For the text-containing cell, return its midpoint in [X, Y] coordinate format. 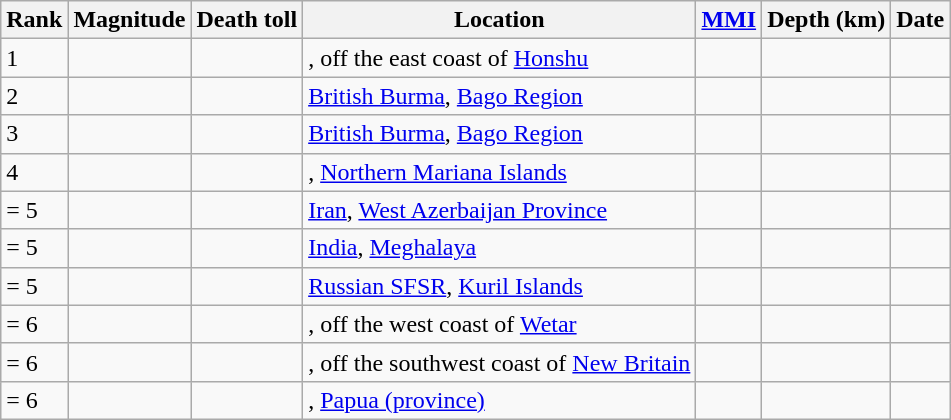
Russian SFSR, Kuril Islands [500, 286]
, Northern Mariana Islands [500, 172]
, Papua (province) [500, 400]
Date [920, 20]
Rank [34, 20]
3 [34, 134]
4 [34, 172]
1 [34, 58]
MMI [729, 20]
Depth (km) [826, 20]
, off the west coast of Wetar [500, 324]
Iran, West Azerbaijan Province [500, 210]
, off the southwest coast of New Britain [500, 362]
India, Meghalaya [500, 248]
Location [500, 20]
2 [34, 96]
Magnitude [130, 20]
, off the east coast of Honshu [500, 58]
Death toll [247, 20]
